For the text-containing cell, return its midpoint in [X, Y] coordinate format. 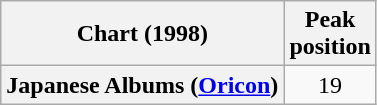
Japanese Albums (Oricon) [142, 85]
Peakposition [330, 34]
Chart (1998) [142, 34]
19 [330, 85]
